For the text-containing cell, return its midpoint in [x, y] coordinate format. 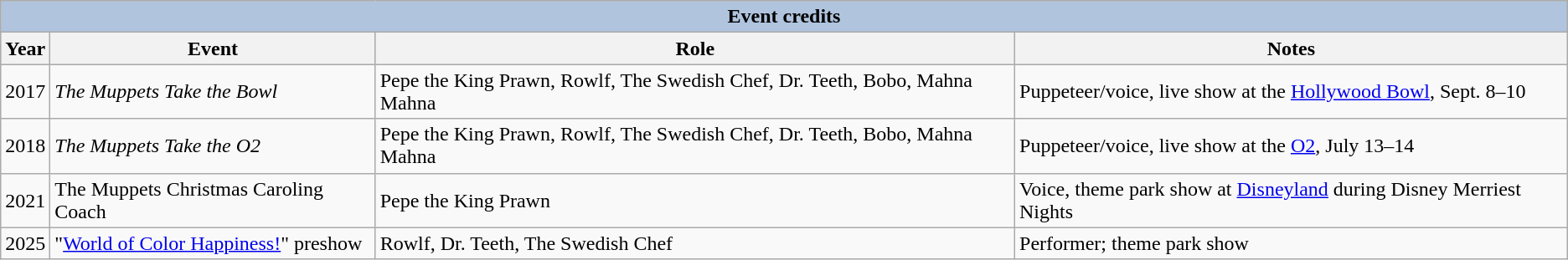
Event [213, 48]
Pepe the King Prawn [695, 201]
Voice, theme park show at Disneyland during Disney Merriest Nights [1292, 201]
Notes [1292, 48]
2018 [25, 145]
The Muppets Take the Bowl [213, 92]
2025 [25, 243]
The Muppets Christmas Caroling Coach [213, 201]
"World of Color Happiness!" preshow [213, 243]
Rowlf, Dr. Teeth, The Swedish Chef [695, 243]
Year [25, 48]
The Muppets Take the O2 [213, 145]
Performer; theme park show [1292, 243]
Role [695, 48]
Puppeteer/voice, live show at the Hollywood Bowl, Sept. 8–10 [1292, 92]
Puppeteer/voice, live show at the O2, July 13–14 [1292, 145]
2021 [25, 201]
2017 [25, 92]
Event credits [784, 17]
